Provide the [X, Y] coordinate of the cell's center where the given text is located.  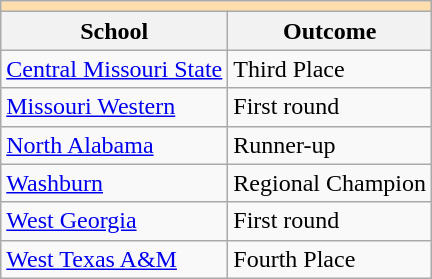
West Georgia [114, 221]
Runner-up [330, 145]
North Alabama [114, 145]
Washburn [114, 183]
West Texas A&M [114, 259]
Regional Champion [330, 183]
Third Place [330, 69]
School [114, 31]
Central Missouri State [114, 69]
Missouri Western [114, 107]
Fourth Place [330, 259]
Outcome [330, 31]
